Pinpoint the cell where the given text exists, returning its (x, y) midpoint coordinate. 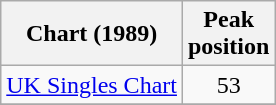
Peakposition (228, 34)
UK Singles Chart (92, 85)
53 (228, 85)
Chart (1989) (92, 34)
